Determine the [X, Y] coordinate at the center of the cell enclosing the given text.  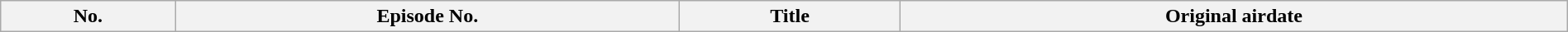
No. [88, 16]
Title [791, 16]
Original airdate [1234, 16]
Episode No. [427, 16]
